Provide the [x, y] coordinate of the cell's center where the given text is located.  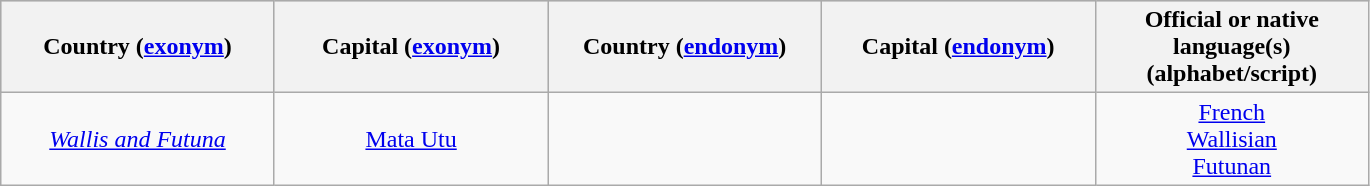
Official or native language(s) (alphabet/script) [1232, 47]
Country (endonym) [685, 47]
Country (exonym) [138, 47]
FrenchWallisianFutunan [1232, 139]
Capital (exonym) [411, 47]
Mata Utu [411, 139]
Capital (endonym) [958, 47]
Wallis and Futuna [138, 139]
